Pinpoint the cell where the given text exists, returning its (X, Y) midpoint coordinate. 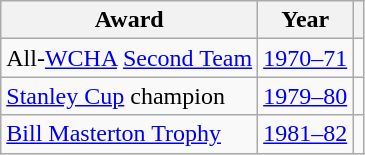
1970–71 (306, 58)
Year (306, 20)
All-WCHA Second Team (130, 58)
1981–82 (306, 134)
Stanley Cup champion (130, 96)
Bill Masterton Trophy (130, 134)
1979–80 (306, 96)
Award (130, 20)
